Locate the cell with the specified text and output its [x, y] center coordinate. 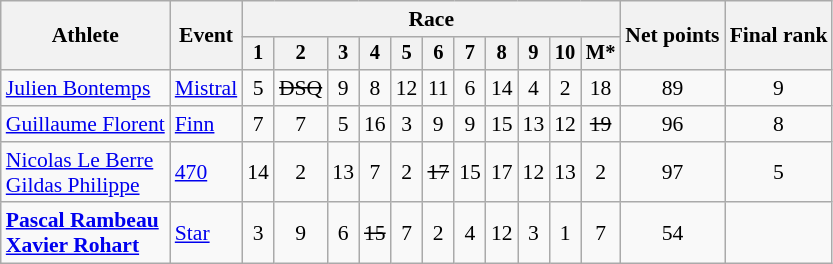
Finn [206, 124]
96 [672, 124]
18 [600, 88]
Star [206, 234]
Pascal RambeauXavier Rohart [86, 234]
Athlete [86, 36]
Guillaume Florent [86, 124]
89 [672, 88]
Race [431, 19]
470 [206, 172]
10 [565, 54]
Julien Bontemps [86, 88]
97 [672, 172]
Final rank [779, 36]
16 [375, 124]
DSQ [300, 88]
Mistral [206, 88]
M* [600, 54]
Nicolas Le BerreGildas Philippe [86, 172]
11 [438, 88]
19 [600, 124]
Net points [672, 36]
Event [206, 36]
54 [672, 234]
